Pinpoint the cell where the given text exists, returning its (x, y) midpoint coordinate. 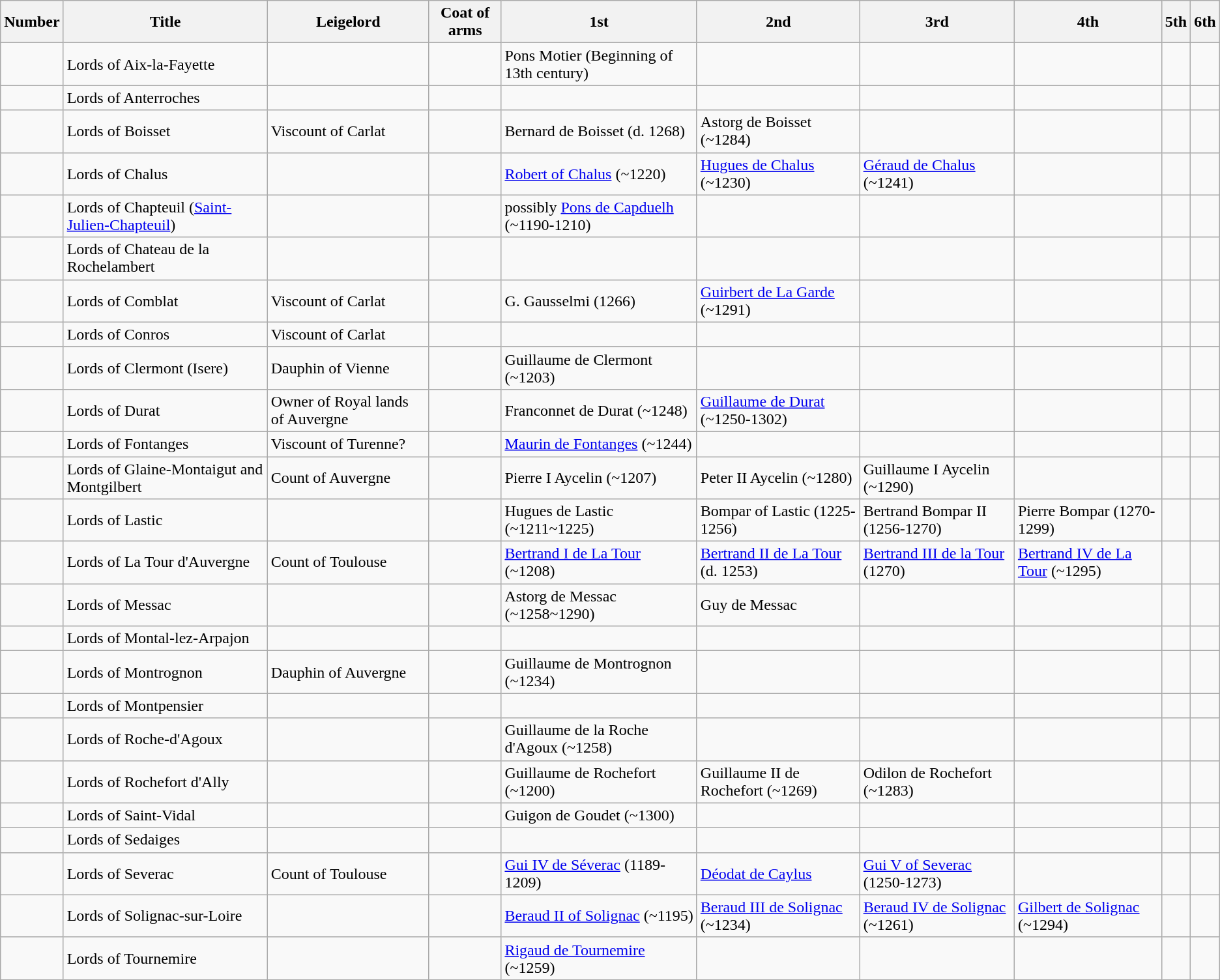
Odilon de Rochefort (~1283) (937, 782)
Lords of Chapteuil (Saint-Julien-Chapteuil) (166, 216)
Peter II Aycelin (~1280) (778, 477)
Guillaume I Aycelin (~1290) (937, 477)
Bertrand II de La Tour (d. 1253) (778, 563)
Pierre I Aycelin (~1207) (599, 477)
Count of Auvergne (348, 477)
Lords of Montal-lez-Arpajon (166, 639)
Lords of Tournemire (166, 958)
Beraud III de Solignac (~1234) (778, 916)
Lords of Anterroches (166, 98)
Lords of Sedaiges (166, 840)
Guillaume de Rochefort (~1200) (599, 782)
Bertrand I de La Tour (~1208) (599, 563)
Title (166, 22)
Gui V of Severac (1250-1273) (937, 873)
Lords of Comblat (166, 301)
Astorg de Messac (~1258~1290) (599, 605)
Viscount of Turenne? (348, 444)
4th (1088, 22)
Beraud IV de Solignac (~1261) (937, 916)
Lords of Solignac-sur-Loire (166, 916)
Lords of Rochefort d'Ally (166, 782)
Guy de Messac (778, 605)
Lords of Durat (166, 411)
Lords of Severac (166, 873)
Lords of Lastic (166, 520)
Beraud II of Solignac (~1195) (599, 916)
Bernard de Boisset (d. 1268) (599, 132)
Guirbert de La Garde (~1291) (778, 301)
Lords of Clermont (Isere) (166, 367)
1st (599, 22)
Guillaume de Montrognon (~1234) (599, 672)
Bertrand III de la Tour (1270) (937, 563)
Géraud de Chalus (~1241) (937, 173)
Dauphin of Auvergne (348, 672)
Coat of arms (465, 22)
Pierre Bompar (1270-1299) (1088, 520)
Lords of Messac (166, 605)
Dauphin of Vienne (348, 367)
Gui IV de Séverac (1189-1209) (599, 873)
Hugues de Lastic (~1211~1225) (599, 520)
G. Gausselmi (1266) (599, 301)
3rd (937, 22)
Guillaume II de Rochefort (~1269) (778, 782)
Bompar of Lastic (1225-1256) (778, 520)
Maurin de Fontanges (~1244) (599, 444)
Guillaume de la Roche d'Agoux (~1258) (599, 739)
possibly Pons de Capduelh (~1190-1210) (599, 216)
Lords of Montrognon (166, 672)
2nd (778, 22)
Hugues de Chalus (~1230) (778, 173)
Lords of Saint-Vidal (166, 815)
Lords of Montpensier (166, 706)
Rigaud de Tournemire (~1259) (599, 958)
Bertrand IV de La Tour (~1295) (1088, 563)
Owner of Royal lands of Auvergne (348, 411)
Lords of Chateau de la Rochelambert (166, 258)
Number (32, 22)
Guillaume de Clermont (~1203) (599, 367)
Pons Motier (Beginning of 13th century) (599, 64)
Franconnet de Durat (~1248) (599, 411)
Gilbert de Solignac (~1294) (1088, 916)
Bertrand Bompar II (1256-1270) (937, 520)
Leigelord (348, 22)
Guigon de Goudet (~1300) (599, 815)
Robert of Chalus (~1220) (599, 173)
Déodat de Caylus (778, 873)
Lords of Boisset (166, 132)
Lords of Conros (166, 334)
Lords of Fontanges (166, 444)
Guillaume de Durat (~1250-1302) (778, 411)
Lords of La Tour d'Auvergne (166, 563)
6th (1206, 22)
5th (1176, 22)
Lords of Glaine-Montaigut and Montgilbert (166, 477)
Lords of Chalus (166, 173)
Astorg de Boisset (~1284) (778, 132)
Lords of Aix-la-Fayette (166, 64)
Lords of Roche-d'Agoux (166, 739)
